For the text-containing cell, return its midpoint in [X, Y] coordinate format. 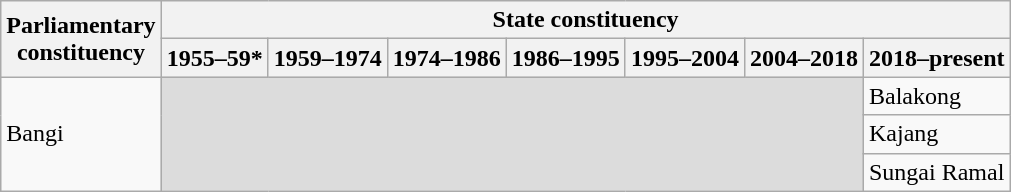
Kajang [936, 134]
1955–59* [214, 58]
2018–present [936, 58]
State constituency [586, 20]
Bangi [81, 134]
1974–1986 [446, 58]
Sungai Ramal [936, 172]
2004–2018 [804, 58]
1959–1974 [328, 58]
Parliamentaryconstituency [81, 39]
Balakong [936, 96]
1986–1995 [566, 58]
1995–2004 [684, 58]
